Determine the [X, Y] coordinate at the center of the cell enclosing the given text.  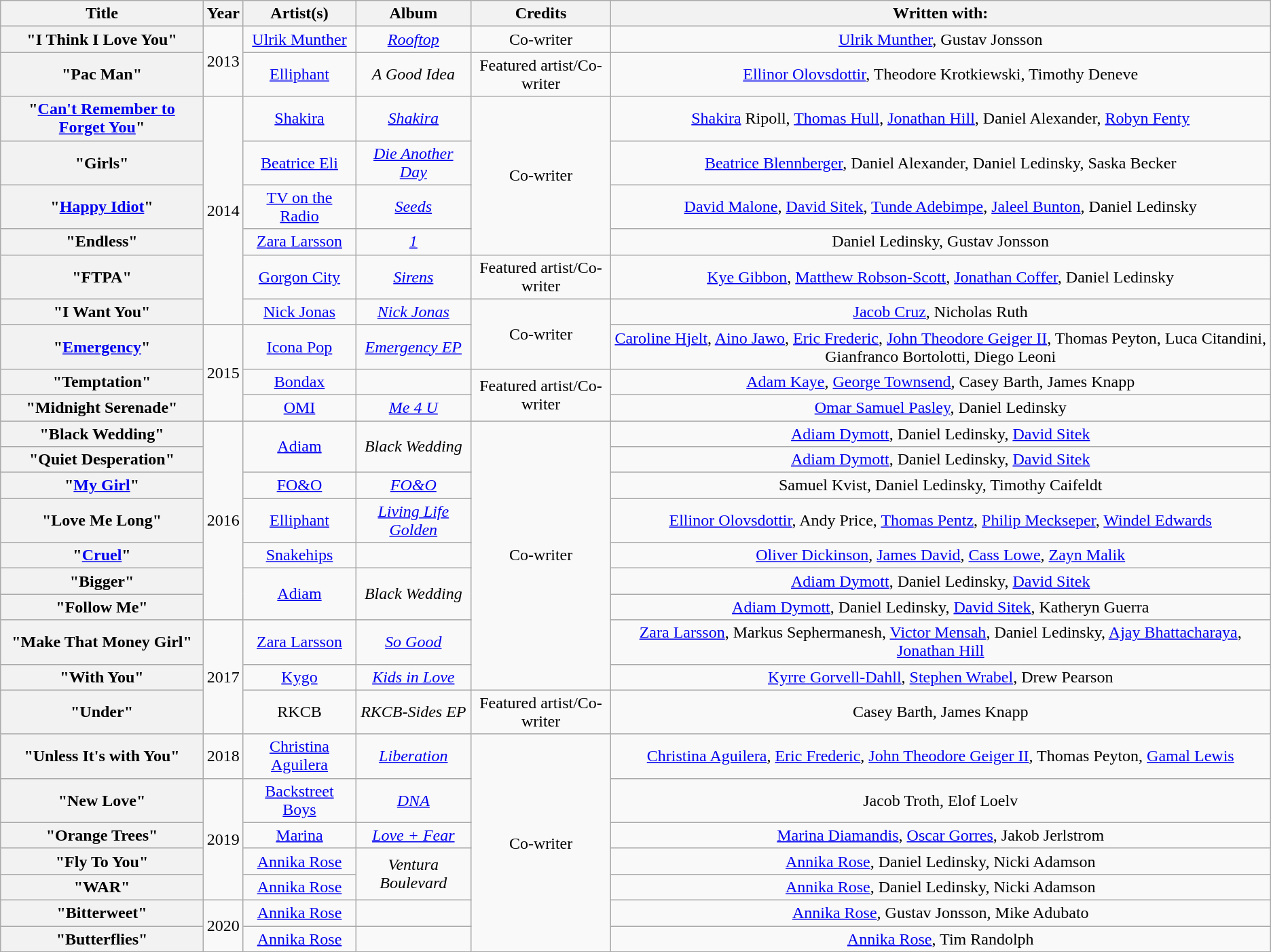
"Orange Trees" [102, 835]
Seeds [413, 206]
A Good Idea [413, 75]
"Can't Remember to Forget You" [102, 118]
Ellinor Olovsdottir, Andy Price, Thomas Pentz, Philip Meckseper, Windel Edwards [940, 520]
Bondax [299, 382]
Backstreet Boys [299, 800]
Samuel Kvist, Daniel Ledinsky, Timothy Caifeldt [940, 486]
Ulrik Munther, Gustav Jonsson [940, 39]
OMI [299, 407]
Omar Samuel Pasley, Daniel Ledinsky [940, 407]
Living Life Golden [413, 520]
Ulrik Munther [299, 39]
Credits [540, 14]
Oliver Dickinson, James David, Cass Lowe, Zayn Malik [940, 555]
"With You" [102, 677]
Casey Barth, James Knapp [940, 712]
2013 [223, 61]
Kygo [299, 677]
TV on the Radio [299, 206]
"My Girl" [102, 486]
Liberation [413, 756]
Marina [299, 835]
2015 [223, 372]
Sirens [413, 277]
Love + Fear [413, 835]
Jacob Cruz, Nicholas Ruth [940, 312]
"Pac Man" [102, 75]
"Temptation" [102, 382]
"Make That Money Girl" [102, 642]
Die Another Day [413, 163]
"WAR" [102, 887]
Daniel Ledinsky, Gustav Jonsson [940, 242]
Shakira Ripoll, Thomas Hull, Jonathan Hill, Daniel Alexander, Robyn Fenty [940, 118]
1 [413, 242]
Marina Diamandis, Oscar Gorres, Jakob Jerlstrom [940, 835]
Zara Larsson, Markus Sephermanesh, Victor Mensah, Daniel Ledinsky, Ajay Bhattacharaya, Jonathan Hill [940, 642]
"I Want You" [102, 312]
"Bitterweet" [102, 913]
Rooftop [413, 39]
"Under" [102, 712]
Year [223, 14]
"I Think I Love You" [102, 39]
"New Love" [102, 800]
"Endless" [102, 242]
RKCB-Sides EP [413, 712]
Caroline Hjelt, Aino Jawo, Eric Frederic, John Theodore Geiger II, Thomas Peyton, Luca Citandini, Gianfranco Bortolotti, Diego Leoni [940, 346]
2020 [223, 926]
"Girls" [102, 163]
Written with: [940, 14]
Me 4 U [413, 407]
"Butterflies" [102, 939]
Kyrre Gorvell-Dahll, Stephen Wrabel, Drew Pearson [940, 677]
"Black Wedding" [102, 434]
Beatrice Blennberger, Daniel Alexander, Daniel Ledinsky, Saska Becker [940, 163]
"Emergency" [102, 346]
Title [102, 14]
"Happy Idiot" [102, 206]
Adiam Dymott, Daniel Ledinsky, David Sitek, Katheryn Guerra [940, 607]
Beatrice Eli [299, 163]
Emergency EP [413, 346]
RKCB [299, 712]
Artist(s) [299, 14]
"FTPA" [102, 277]
Annika Rose, Tim Randolph [940, 939]
Album [413, 14]
2018 [223, 756]
"Follow Me" [102, 607]
2017 [223, 677]
"Midnight Serenade" [102, 407]
Jacob Troth, Elof Loelv [940, 800]
"Bigger" [102, 581]
Kye Gibbon, Matthew Robson-Scott, Jonathan Coffer, Daniel Ledinsky [940, 277]
Annika Rose, Gustav Jonsson, Mike Adubato [940, 913]
Christina Aguilera, Eric Frederic, John Theodore Geiger II, Thomas Peyton, Gamal Lewis [940, 756]
Icona Pop [299, 346]
Snakehips [299, 555]
David Malone, David Sitek, Tunde Adebimpe, Jaleel Bunton, Daniel Ledinsky [940, 206]
2019 [223, 839]
"Cruel" [102, 555]
Ellinor Olovsdottir, Theodore Krotkiewski, Timothy Deneve [940, 75]
"Unless It's with You" [102, 756]
Gorgon City [299, 277]
"Quiet Desperation" [102, 460]
DNA [413, 800]
2016 [223, 520]
Ventura Boulevard [413, 874]
"Fly To You" [102, 861]
Kids in Love [413, 677]
2014 [223, 210]
Adam Kaye, George Townsend, Casey Barth, James Knapp [940, 382]
So Good [413, 642]
Christina Aguilera [299, 756]
"Love Me Long" [102, 520]
